Search for the cell housing the specified text and yield its [x, y] center coordinate. 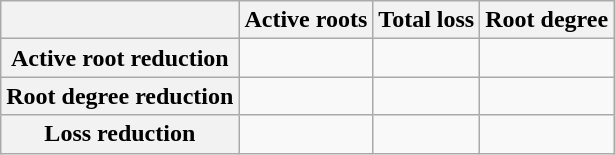
Loss reduction [120, 134]
Active root reduction [120, 58]
Total loss [426, 20]
Root degree reduction [120, 96]
Active roots [306, 20]
Root degree [547, 20]
